Identify which cell holds the provided text, then report its [x, y] central coordinate. 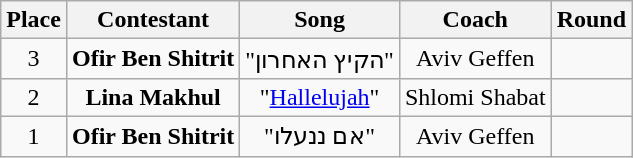
1 [34, 136]
2 [34, 97]
Coach [475, 20]
"אם ננעלו" [320, 136]
Lina Makhul [152, 97]
3 [34, 59]
Contestant [152, 20]
Place [34, 20]
Song [320, 20]
"הקיץ האחרון" [320, 59]
"Hallelujah" [320, 97]
Shlomi Shabat [475, 97]
Round [591, 20]
